Extract the [X, Y] coordinate from the center of the cell holding the provided text.  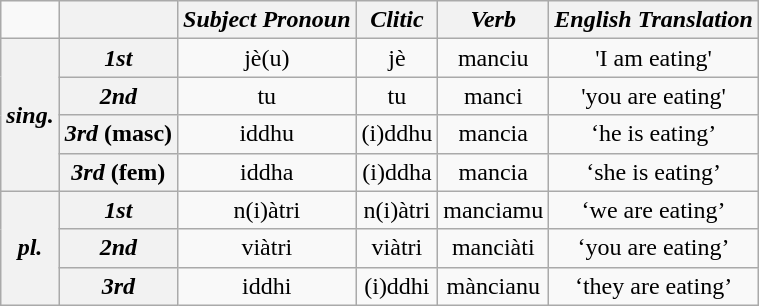
‘she is eating’ [654, 172]
manciamu [494, 210]
iddha [267, 172]
(i)ddha [397, 172]
(i)ddhu [397, 134]
manciàti [494, 248]
‘we are eating’ [654, 210]
jè [397, 58]
‘he is eating’ [654, 134]
iddhi [267, 286]
3rd [118, 286]
‘they are eating’ [654, 286]
màncianu [494, 286]
sing. [30, 115]
English Translation [654, 20]
Subject Pronoun [267, 20]
pl. [30, 248]
3rd (fem) [118, 172]
'you are eating' [654, 96]
3rd (masc) [118, 134]
'I am eating' [654, 58]
jè(u) [267, 58]
iddhu [267, 134]
Clitic [397, 20]
manciu [494, 58]
Verb [494, 20]
manci [494, 96]
‘you are eating’ [654, 248]
(i)ddhi [397, 286]
